Return [x, y] of the center of cell containing provided text 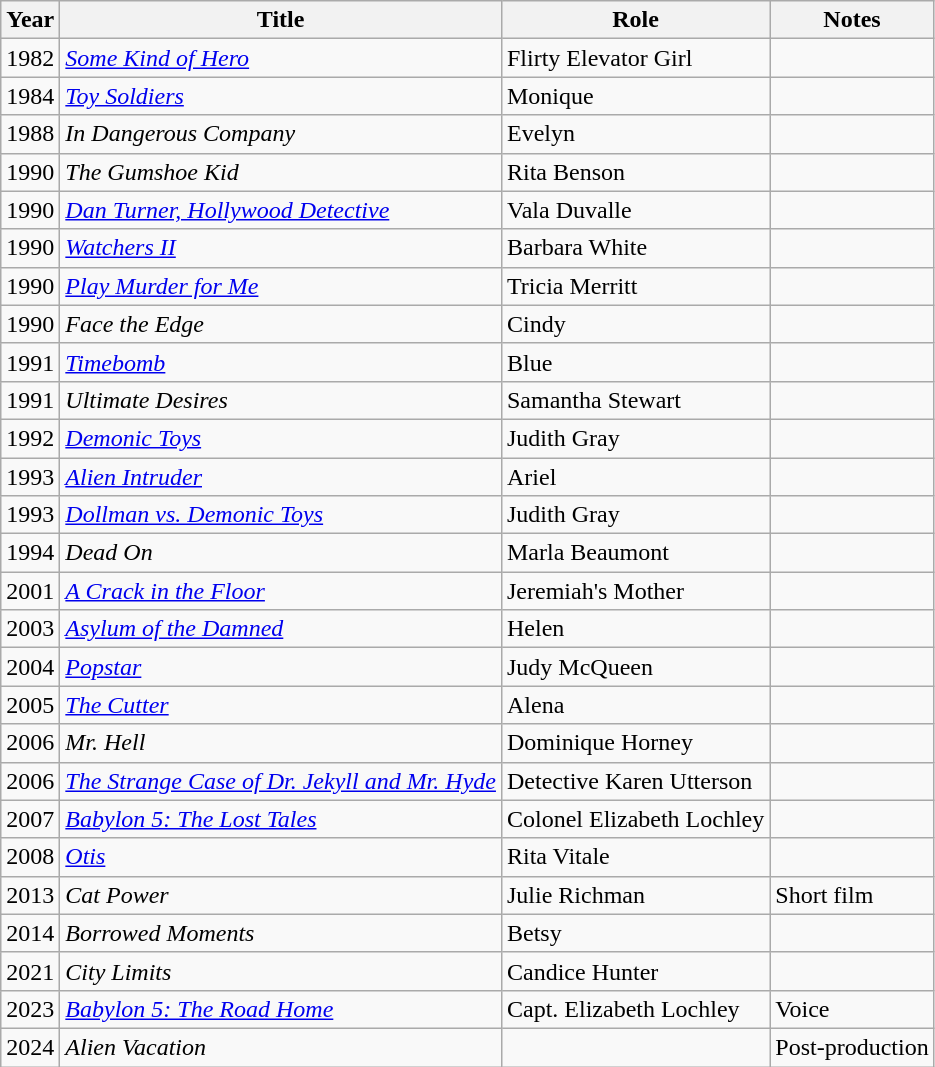
Timebomb [281, 362]
1984 [30, 96]
2001 [30, 591]
Ariel [635, 477]
Jeremiah's Mother [635, 591]
Year [30, 20]
Barbara White [635, 248]
Dan Turner, Hollywood Detective [281, 210]
1988 [30, 134]
Detective Karen Utterson [635, 781]
2008 [30, 857]
Demonic Toys [281, 438]
1982 [30, 58]
Face the Edge [281, 324]
Babylon 5: The Road Home [281, 1009]
In Dangerous Company [281, 134]
A Crack in the Floor [281, 591]
2023 [30, 1009]
Dominique Horney [635, 743]
Borrowed Moments [281, 933]
2014 [30, 933]
Marla Beaumont [635, 553]
Candice Hunter [635, 971]
Role [635, 20]
2021 [30, 971]
Helen [635, 629]
2004 [30, 667]
Dollman vs. Demonic Toys [281, 515]
2005 [30, 705]
Alena [635, 705]
Title [281, 20]
Alien Intruder [281, 477]
Otis [281, 857]
Rita Benson [635, 172]
Babylon 5: The Lost Tales [281, 819]
2003 [30, 629]
Asylum of the Damned [281, 629]
Julie Richman [635, 895]
Ultimate Desires [281, 400]
City Limits [281, 971]
Some Kind of Hero [281, 58]
Blue [635, 362]
Samantha Stewart [635, 400]
Dead On [281, 553]
The Gumshoe Kid [281, 172]
Post-production [852, 1047]
The Strange Case of Dr. Jekyll and Mr. Hyde [281, 781]
Cindy [635, 324]
Play Murder for Me [281, 286]
Flirty Elevator Girl [635, 58]
1992 [30, 438]
Voice [852, 1009]
The Cutter [281, 705]
Monique [635, 96]
Judy McQueen [635, 667]
2024 [30, 1047]
1994 [30, 553]
Watchers II [281, 248]
Capt. Elizabeth Lochley [635, 1009]
Colonel Elizabeth Lochley [635, 819]
Toy Soldiers [281, 96]
Mr. Hell [281, 743]
2007 [30, 819]
Short film [852, 895]
Betsy [635, 933]
Popstar [281, 667]
Cat Power [281, 895]
Tricia Merritt [635, 286]
Rita Vitale [635, 857]
Alien Vacation [281, 1047]
Notes [852, 20]
2013 [30, 895]
Evelyn [635, 134]
Vala Duvalle [635, 210]
